From the cell containing the given text, extract its center point as [X, Y] coordinate. 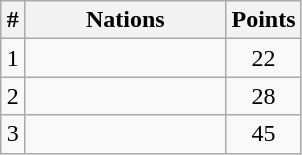
45 [264, 134]
28 [264, 96]
1 [13, 58]
# [13, 20]
Points [264, 20]
22 [264, 58]
3 [13, 134]
2 [13, 96]
Nations [126, 20]
